Identify which cell holds the provided text, then report its [X, Y] central coordinate. 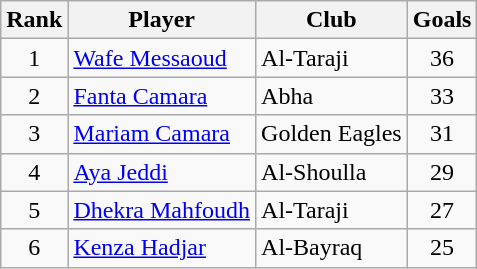
Al-Shoulla [332, 172]
Club [332, 20]
29 [442, 172]
3 [34, 134]
Golden Eagles [332, 134]
Aya Jeddi [162, 172]
2 [34, 96]
36 [442, 58]
27 [442, 210]
Abha [332, 96]
Dhekra Mahfoudh [162, 210]
Goals [442, 20]
Fanta Camara [162, 96]
Player [162, 20]
25 [442, 248]
Kenza Hadjar [162, 248]
6 [34, 248]
1 [34, 58]
Mariam Camara [162, 134]
Rank [34, 20]
33 [442, 96]
5 [34, 210]
Al-Bayraq [332, 248]
31 [442, 134]
Wafe Messaoud [162, 58]
4 [34, 172]
